From the cell containing the given text, extract its center point as (x, y) coordinate. 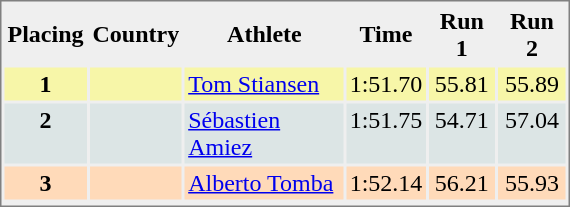
Country (136, 34)
1 (45, 84)
56.21 (462, 182)
54.71 (462, 134)
1:51.75 (386, 134)
Athlete (264, 34)
57.04 (532, 134)
55.89 (532, 84)
3 (45, 182)
Alberto Tomba (264, 182)
Time (386, 34)
Run 2 (532, 34)
Placing (45, 34)
1:52.14 (386, 182)
55.93 (532, 182)
1:51.70 (386, 84)
Sébastien Amiez (264, 134)
55.81 (462, 84)
Run 1 (462, 34)
2 (45, 134)
Tom Stiansen (264, 84)
